Determine the [x, y] coordinate at the center of the cell enclosing the given text.  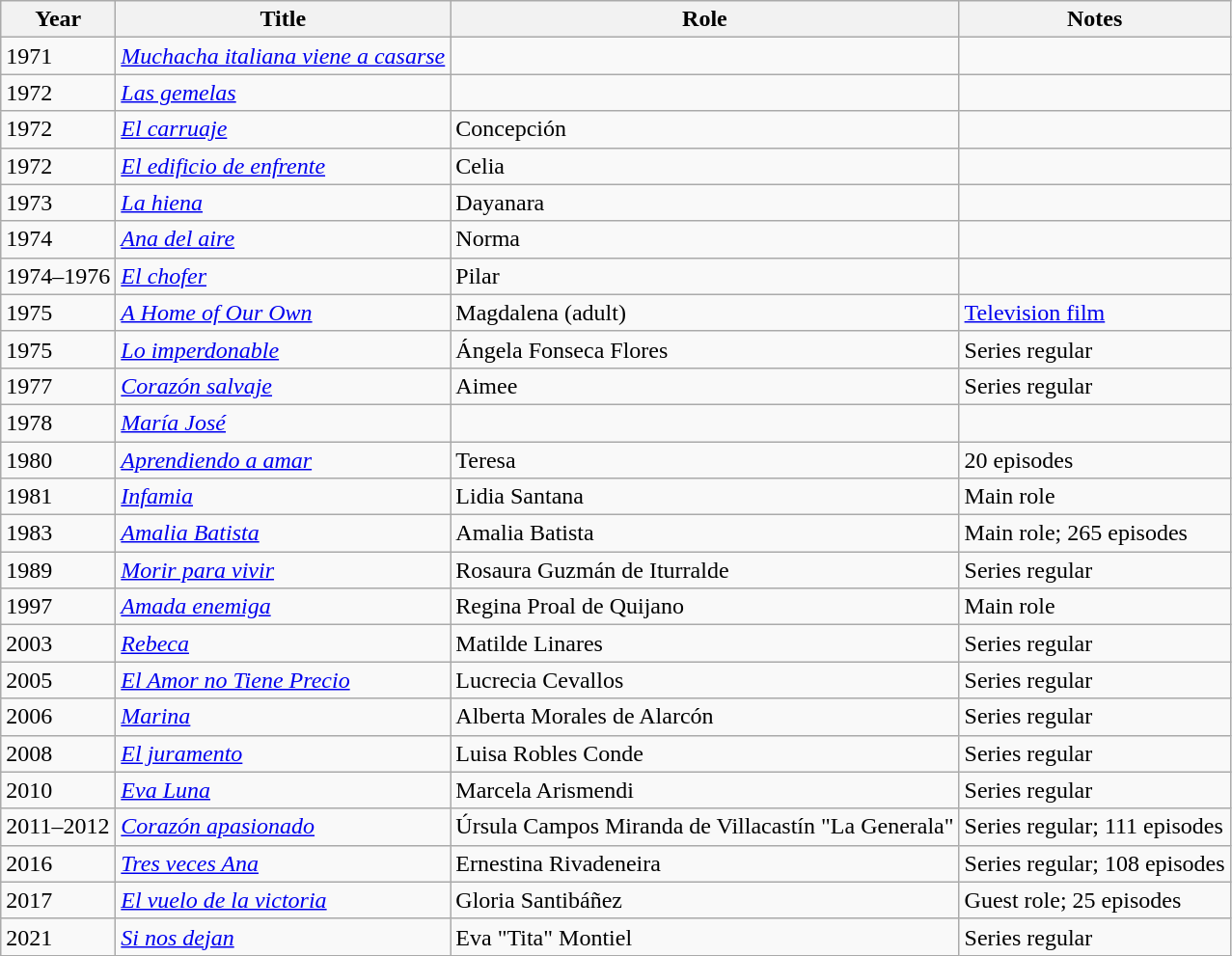
1974 [58, 239]
20 episodes [1094, 460]
Corazón apasionado [284, 827]
Lo imperdonable [284, 349]
2008 [58, 753]
Television film [1094, 313]
Las gemelas [284, 93]
1974–1976 [58, 276]
Matilde Linares [704, 643]
2021 [58, 937]
Guest role; 25 episodes [1094, 900]
Corazón salvaje [284, 386]
Concepción [704, 129]
Notes [1094, 19]
Amada enemiga [284, 607]
2010 [58, 790]
1977 [58, 386]
Aprendiendo a amar [284, 460]
Gloria Santibáñez [704, 900]
Eva "Tita" Montiel [704, 937]
Si nos dejan [284, 937]
El vuelo de la victoria [284, 900]
1989 [58, 570]
Eva Luna [284, 790]
Celia [704, 166]
Rebeca [284, 643]
Lidia Santana [704, 497]
Lucrecia Cevallos [704, 680]
Rosaura Guzmán de Iturralde [704, 570]
Series regular; 108 episodes [1094, 863]
María José [284, 423]
2017 [58, 900]
El chofer [284, 276]
1980 [58, 460]
La hiena [284, 203]
Alberta Morales de Alarcón [704, 717]
Pilar [704, 276]
Úrsula Campos Miranda de Villacastín "La Generala" [704, 827]
2006 [58, 717]
Series regular; 111 episodes [1094, 827]
Regina Proal de Quijano [704, 607]
Title [284, 19]
El Amor no Tiene Precio [284, 680]
Morir para vivir [284, 570]
2011–2012 [58, 827]
1978 [58, 423]
Marcela Arismendi [704, 790]
2003 [58, 643]
1981 [58, 497]
Main role; 265 episodes [1094, 533]
2016 [58, 863]
Year [58, 19]
Luisa Robles Conde [704, 753]
Norma [704, 239]
Teresa [704, 460]
1983 [58, 533]
Ángela Fonseca Flores [704, 349]
1971 [58, 56]
A Home of Our Own [284, 313]
El juramento [284, 753]
Magdalena (adult) [704, 313]
Ana del aire [284, 239]
Marina [284, 717]
El carruaje [284, 129]
Infamia [284, 497]
Tres veces Ana [284, 863]
Dayanara [704, 203]
Aimee [704, 386]
1973 [58, 203]
1997 [58, 607]
Role [704, 19]
Muchacha italiana viene a casarse [284, 56]
2005 [58, 680]
El edificio de enfrente [284, 166]
Ernestina Rivadeneira [704, 863]
